Output the (X, Y) coordinate of the center of the cell containing the given text.  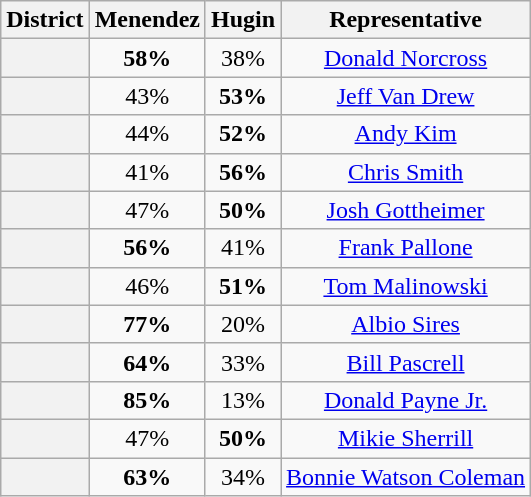
Albio Sires (406, 324)
Frank Pallone (406, 248)
51% (242, 286)
52% (242, 134)
Chris Smith (406, 172)
Josh Gottheimer (406, 210)
46% (147, 286)
District (45, 20)
77% (147, 324)
Menendez (147, 20)
Hugin (242, 20)
Bonnie Watson Coleman (406, 477)
Donald Norcross (406, 58)
Donald Payne Jr. (406, 400)
63% (147, 477)
Andy Kim (406, 134)
43% (147, 96)
44% (147, 134)
Representative (406, 20)
64% (147, 362)
13% (242, 400)
58% (147, 58)
Mikie Sherrill (406, 438)
Bill Pascrell (406, 362)
Jeff Van Drew (406, 96)
Tom Malinowski (406, 286)
53% (242, 96)
33% (242, 362)
34% (242, 477)
85% (147, 400)
20% (242, 324)
38% (242, 58)
